For the text-containing cell, return its midpoint in (x, y) coordinate format. 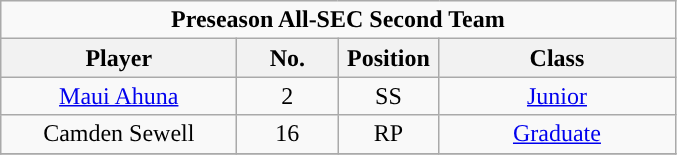
Maui Ahuna (119, 96)
SS (388, 96)
Player (119, 58)
2 (288, 96)
Junior (557, 96)
16 (288, 134)
No. (288, 58)
RP (388, 134)
Preseason All-SEC Second Team (338, 20)
Position (388, 58)
Camden Sewell (119, 134)
Graduate (557, 134)
Class (557, 58)
